For the text-containing cell, return its midpoint in (x, y) coordinate format. 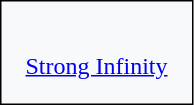
Strong Infinity (96, 52)
